Pinpoint the cell where the given text exists, returning its [X, Y] midpoint coordinate. 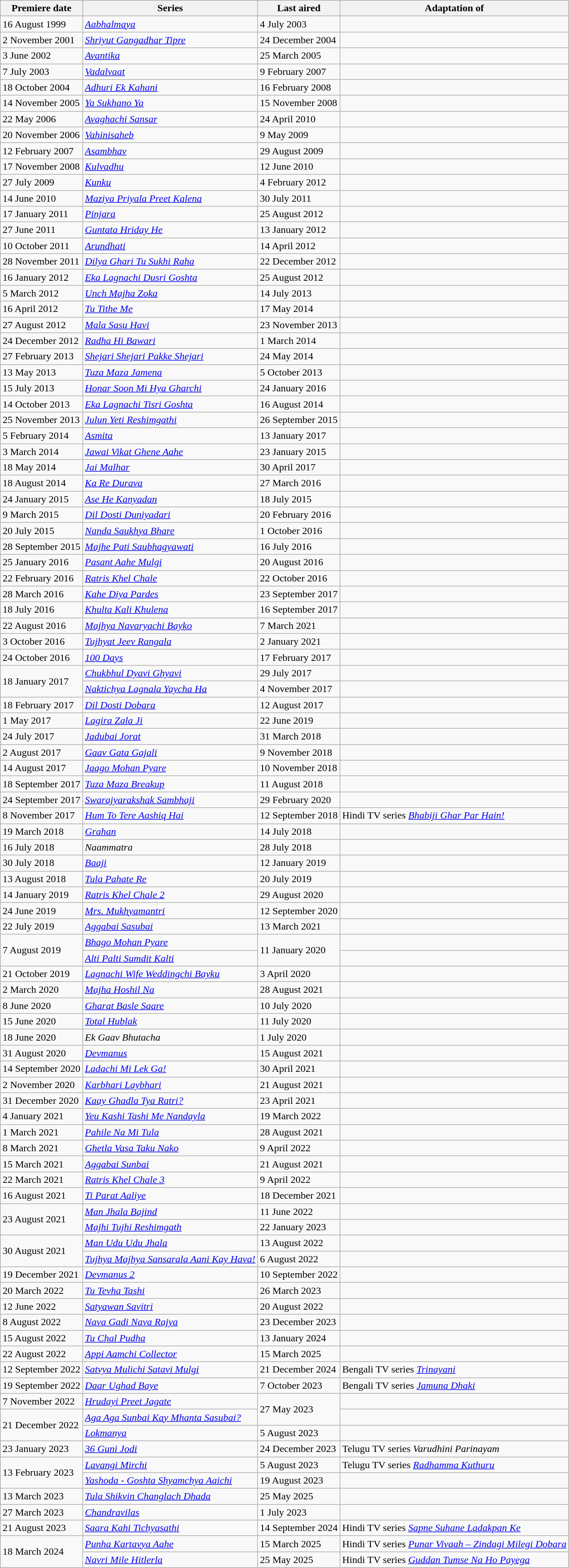
22 July 2019 [42, 926]
Kahe Diya Pardes [170, 594]
7 March 2021 [299, 626]
Hindi TV series Sapne Suhane Ladakpan Ke [455, 1528]
18 July 2015 [299, 499]
100 Days [170, 657]
2 March 2020 [42, 990]
19 December 2021 [42, 1275]
Adhuri Ek Kahani [170, 87]
2 August 2017 [42, 752]
20 March 2022 [42, 1291]
15 November 2008 [299, 103]
Alti Palti Sumdit Kalti [170, 958]
14 August 2017 [42, 768]
Nanda Saukhya Bhare [170, 531]
Avantika [170, 56]
Honar Soon Mi Hya Gharchi [170, 388]
Naammatra [170, 847]
31 March 2018 [299, 737]
14 September 2020 [42, 1069]
12 August 2017 [299, 705]
30 April 2017 [299, 467]
Jadubai Jorat [170, 737]
Tuza Maza Breakup [170, 784]
12 January 2019 [299, 863]
17 November 2008 [42, 166]
28 July 2018 [299, 847]
12 September 2020 [299, 910]
Grahan [170, 831]
5 February 2014 [42, 435]
20 August 2022 [299, 1306]
Ase He Kanyadan [170, 499]
8 March 2021 [42, 1148]
Tujhyat Jeev Rangala [170, 641]
Appi Aamchi Collector [170, 1354]
22 March 2021 [42, 1180]
6 August 2022 [299, 1259]
30 July 2018 [42, 863]
16 April 2012 [42, 309]
18 February 2017 [42, 705]
Devmanus [170, 1053]
Karbhari Laybhari [170, 1085]
16 August 2021 [42, 1195]
17 January 2011 [42, 214]
27 February 2013 [42, 356]
Adaptation of [455, 8]
Arundhati [170, 246]
Kunku [170, 182]
26 September 2015 [299, 420]
Tula Shikvin Changlach Dhada [170, 1496]
Unch Majha Zoka [170, 293]
22 August 2016 [42, 626]
14 September 2024 [299, 1528]
Jaago Mohan Pyare [170, 768]
22 May 2006 [42, 119]
15 August 2021 [299, 1053]
27 March 2016 [299, 483]
Telugu TV series Radhamma Kuthuru [455, 1464]
20 February 2016 [299, 515]
2 November 2020 [42, 1085]
19 September 2022 [42, 1385]
Hindi TV series Punar Vivaah – Zindagi Milegi Dobara [455, 1544]
3 June 2002 [42, 56]
3 April 2020 [299, 974]
5 October 2013 [299, 372]
19 March 2022 [299, 1116]
31 December 2020 [42, 1101]
23 December 2023 [299, 1322]
Lagnachi Wife Weddingchi Bayku [170, 974]
9 March 2015 [42, 515]
36 Guni Jodi [170, 1449]
15 March 2021 [42, 1164]
Tu Chal Pudha [170, 1338]
29 July 2017 [299, 673]
Total Hublak [170, 1021]
11 July 2020 [299, 1021]
24 June 2019 [42, 910]
18 August 2014 [42, 483]
19 March 2018 [42, 831]
4 November 2017 [299, 689]
18 June 2020 [42, 1037]
1 October 2016 [299, 531]
Hum To Tere Aashiq Hai [170, 816]
18 December 2021 [299, 1195]
Mala Sasu Havi [170, 325]
Dil Dosti Dobara [170, 705]
18 March 2024 [42, 1552]
Shriyut Gangadhar Tipre [170, 40]
Naktichya Lagnala Yaycha Ha [170, 689]
Satyawan Savitri [170, 1306]
Hindi TV series Bhabiji Ghar Par Hain! [455, 816]
21 December 2024 [299, 1370]
11 January 2020 [299, 950]
15 July 2013 [42, 388]
9 November 2018 [299, 752]
Aabhalmaya [170, 24]
Pahile Na Mi Tula [170, 1132]
Ya Sukhano Ya [170, 103]
Pinjara [170, 214]
17 February 2017 [299, 657]
25 March 2005 [299, 56]
Aggabai Sasubai [170, 926]
20 August 2016 [299, 562]
15 August 2022 [42, 1338]
1 July 2023 [299, 1512]
Ratris Khel Chale [170, 578]
Julun Yeti Reshimgathi [170, 420]
23 August 2021 [42, 1219]
Hrudayi Preet Jagate [170, 1401]
2 November 2001 [42, 40]
Majhya Navaryachi Bayko [170, 626]
11 August 2018 [299, 784]
24 January 2015 [42, 499]
23 September 2017 [299, 594]
24 December 2023 [299, 1449]
8 June 2020 [42, 1006]
23 January 2023 [42, 1449]
24 December 2004 [299, 40]
Satvya Mulichi Satavi Mulgi [170, 1370]
31 August 2020 [42, 1053]
Ghetla Vasa Taku Nako [170, 1148]
4 February 2012 [299, 182]
14 June 2010 [42, 198]
28 September 2015 [42, 547]
Bengali TV series Jamuna Dhaki [455, 1385]
14 April 2012 [299, 246]
27 August 2012 [42, 325]
Maziya Priyala Preet Kalena [170, 198]
18 October 2004 [42, 87]
13 January 2017 [299, 435]
12 February 2007 [42, 151]
12 September 2018 [299, 816]
24 January 2016 [299, 388]
18 July 2016 [42, 610]
Bhago Mohan Pyare [170, 942]
Dil Dosti Duniyadari [170, 515]
Lokmanya [170, 1433]
Yeu Kashi Tashi Me Nandayla [170, 1116]
20 July 2015 [42, 531]
Asmita [170, 435]
Tuza Maza Jamena [170, 372]
14 July 2018 [299, 831]
Hindi TV series Guddan Tumse Na Ho Payega [455, 1560]
13 January 2024 [299, 1338]
Navri Mile Hitlerla [170, 1560]
14 July 2013 [299, 293]
1 March 2021 [42, 1132]
22 January 2023 [299, 1227]
Ti Parat Aaliye [170, 1195]
Saara Kahi Tichyasathi [170, 1528]
23 January 2015 [299, 451]
27 March 2023 [42, 1512]
28 November 2011 [42, 262]
25 November 2013 [42, 420]
Pasant Aahe Mulgi [170, 562]
Dilya Ghari Tu Sukhi Raha [170, 262]
25 January 2016 [42, 562]
Vadalvaat [170, 72]
30 April 2021 [299, 1069]
Telugu TV series Varudhini Parinayam [455, 1449]
Avaghachi Sansar [170, 119]
Baaji [170, 863]
Jawai Vikat Ghene Aahe [170, 451]
29 August 2009 [299, 151]
13 March 2021 [299, 926]
20 November 2006 [42, 135]
21 December 2022 [42, 1425]
13 August 2018 [42, 879]
22 October 2016 [299, 578]
18 January 2017 [42, 681]
Aggabai Sunbai [170, 1164]
10 July 2020 [299, 1006]
Lavangi Mirchi [170, 1464]
Ladachi Mi Lek Ga! [170, 1069]
Kulvadhu [170, 166]
22 February 2016 [42, 578]
12 June 2010 [299, 166]
Ek Gaav Bhutacha [170, 1037]
4 January 2021 [42, 1116]
Aga Aga Sunbai Kay Mhanta Sasubai? [170, 1417]
1 March 2014 [299, 341]
1 May 2017 [42, 721]
Series [170, 8]
Ratris Khel Chale 2 [170, 895]
Guntata Hriday He [170, 230]
7 October 2023 [299, 1385]
18 May 2014 [42, 467]
24 July 2017 [42, 737]
Last aired [299, 8]
18 September 2017 [42, 784]
16 February 2008 [299, 87]
Tula Pahate Re [170, 879]
24 December 2012 [42, 341]
Lagira Zala Ji [170, 721]
29 August 2020 [299, 895]
15 June 2020 [42, 1021]
17 May 2014 [299, 309]
Chukbhul Dyavi Ghyavi [170, 673]
9 February 2007 [299, 72]
Radha Hi Bawari [170, 341]
Yashoda - Goshta Shyamchya Aaichi [170, 1481]
13 August 2022 [299, 1243]
9 May 2009 [299, 135]
Eka Lagnachi Tisri Goshta [170, 404]
Tu Tithe Me [170, 309]
21 October 2019 [42, 974]
Devmanus 2 [170, 1275]
3 March 2014 [42, 451]
24 October 2016 [42, 657]
Mrs. Mukhyamantri [170, 910]
Man Jhala Bajind [170, 1212]
19 August 2023 [299, 1481]
4 July 2003 [299, 24]
27 May 2023 [299, 1409]
27 June 2011 [42, 230]
10 September 2022 [299, 1275]
13 May 2013 [42, 372]
Gaav Gata Gajali [170, 752]
8 November 2017 [42, 816]
26 March 2023 [299, 1291]
24 April 2010 [299, 119]
Asambhav [170, 151]
13 February 2023 [42, 1472]
20 July 2019 [299, 879]
Daar Ughad Baye [170, 1385]
2 January 2021 [299, 641]
Tu Tevha Tashi [170, 1291]
Tujhya Majhya Sansarala Aani Kay Hava! [170, 1259]
3 October 2016 [42, 641]
7 November 2022 [42, 1401]
8 August 2022 [42, 1322]
Bengali TV series Trinayani [455, 1370]
22 June 2019 [299, 721]
11 June 2022 [299, 1212]
16 July 2018 [42, 847]
21 August 2023 [42, 1528]
Nava Gadi Nava Rajya [170, 1322]
23 April 2021 [299, 1101]
16 August 1999 [42, 24]
16 August 2014 [299, 404]
Shejari Shejari Pakke Shejari [170, 356]
30 July 2011 [299, 198]
Swarajyarakshak Sambhaji [170, 800]
Premiere date [42, 8]
10 October 2011 [42, 246]
5 March 2012 [42, 293]
7 August 2019 [42, 950]
Vahinisaheb [170, 135]
Man Udu Udu Jhala [170, 1243]
Jai Malhar [170, 467]
22 August 2022 [42, 1354]
14 October 2013 [42, 404]
13 March 2023 [42, 1496]
Majhi Tujhi Reshimgath [170, 1227]
Gharat Basle Saare [170, 1006]
Eka Lagnachi Dusri Goshta [170, 277]
24 May 2014 [299, 356]
Ratris Khel Chale 3 [170, 1180]
Kaay Ghadla Tya Ratri? [170, 1101]
12 September 2022 [42, 1370]
16 July 2016 [299, 547]
7 July 2003 [42, 72]
12 June 2022 [42, 1306]
29 February 2020 [299, 800]
30 August 2021 [42, 1251]
Punha Kartavya Aahe [170, 1544]
22 December 2012 [299, 262]
10 November 2018 [299, 768]
Majha Hoshil Na [170, 990]
14 January 2019 [42, 895]
Chandravilas [170, 1512]
16 January 2012 [42, 277]
Ka Re Durava [170, 483]
28 March 2016 [42, 594]
27 July 2009 [42, 182]
24 September 2017 [42, 800]
13 January 2012 [299, 230]
23 November 2013 [299, 325]
16 September 2017 [299, 610]
Khulta Kali Khulena [170, 610]
14 November 2005 [42, 103]
Majhe Pati Saubhagyawati [170, 547]
1 July 2020 [299, 1037]
